Find where the given text appears and provide that cell's center as [X, Y] coordinate. 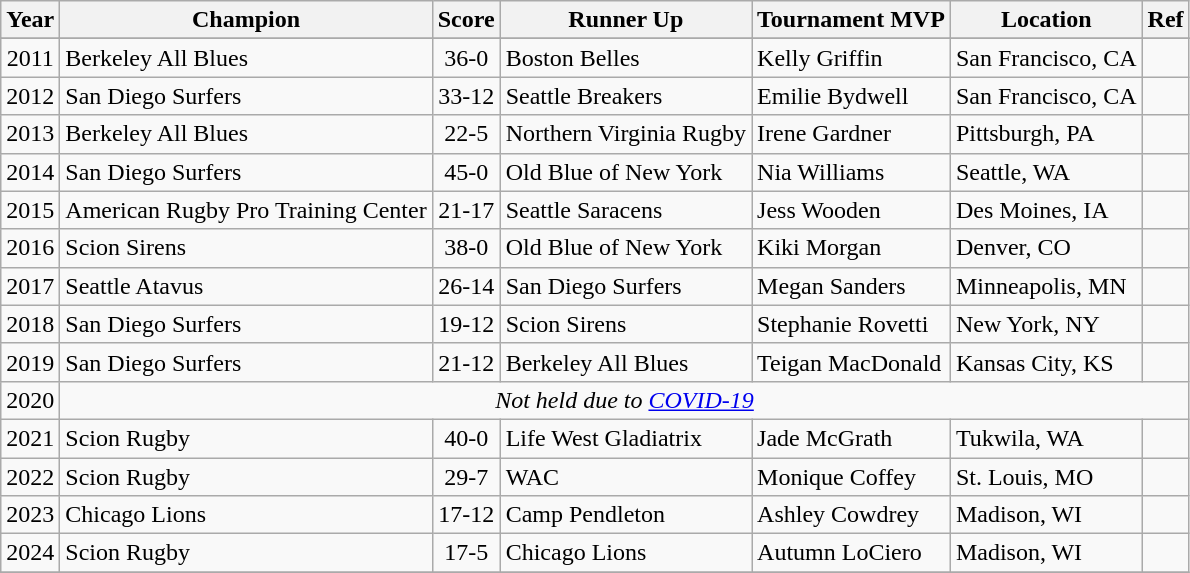
Life West Gladiatrix [626, 438]
Runner Up [626, 20]
Jade McGrath [852, 438]
2023 [30, 515]
2019 [30, 362]
21-12 [466, 362]
2014 [30, 172]
Ref [1166, 20]
Year [30, 20]
Emilie Bydwell [852, 96]
Irene Gardner [852, 134]
21-17 [466, 210]
26-14 [466, 286]
17-5 [466, 553]
22-5 [466, 134]
2016 [30, 248]
2012 [30, 96]
Stephanie Rovetti [852, 324]
Des Moines, IA [1046, 210]
Denver, CO [1046, 248]
New York, NY [1046, 324]
Champion [246, 20]
Monique Coffey [852, 477]
Score [466, 20]
29-7 [466, 477]
Boston Belles [626, 58]
38-0 [466, 248]
2011 [30, 58]
Jess Wooden [852, 210]
Tournament MVP [852, 20]
40-0 [466, 438]
Ashley Cowdrey [852, 515]
Autumn LoCiero [852, 553]
2024 [30, 553]
Teigan MacDonald [852, 362]
Kelly Griffin [852, 58]
Nia Williams [852, 172]
45-0 [466, 172]
St. Louis, MO [1046, 477]
Location [1046, 20]
Seattle Atavus [246, 286]
Seattle, WA [1046, 172]
Seattle Breakers [626, 96]
Pittsburgh, PA [1046, 134]
36-0 [466, 58]
17-12 [466, 515]
Megan Sanders [852, 286]
American Rugby Pro Training Center [246, 210]
WAC [626, 477]
Kiki Morgan [852, 248]
2015 [30, 210]
33-12 [466, 96]
2022 [30, 477]
Seattle Saracens [626, 210]
2021 [30, 438]
2020 [30, 400]
Minneapolis, MN [1046, 286]
Tukwila, WA [1046, 438]
2013 [30, 134]
Kansas City, KS [1046, 362]
19-12 [466, 324]
Northern Virginia Rugby [626, 134]
2018 [30, 324]
Not held due to COVID-19 [624, 400]
Camp Pendleton [626, 515]
2017 [30, 286]
